Scan for the cell matching the given text and deliver its (x, y) coordinate at center. 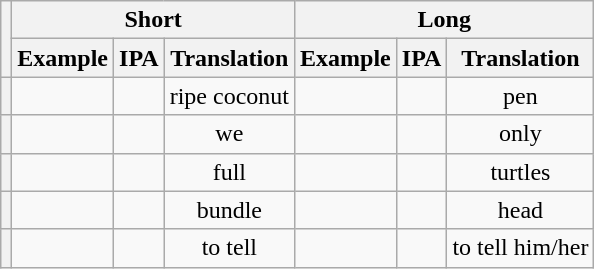
bundle (229, 210)
Long (444, 20)
Short (154, 20)
head (520, 210)
ripe coconut (229, 96)
to tell him/her (520, 248)
we (229, 134)
turtles (520, 172)
full (229, 172)
pen (520, 96)
only (520, 134)
to tell (229, 248)
